Capture the cell that displays the provided text and extract its [x, y] central coordinate. 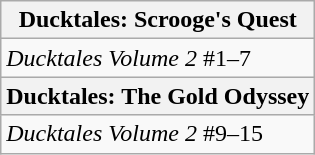
Ducktales Volume 2 #1–7 [158, 58]
Ducktales: Scrooge's Quest [158, 20]
Ducktales: The Gold Odyssey [158, 96]
Ducktales Volume 2 #9–15 [158, 134]
